Return the [x, y] coordinate for the center point of the cell that contains the specified text.  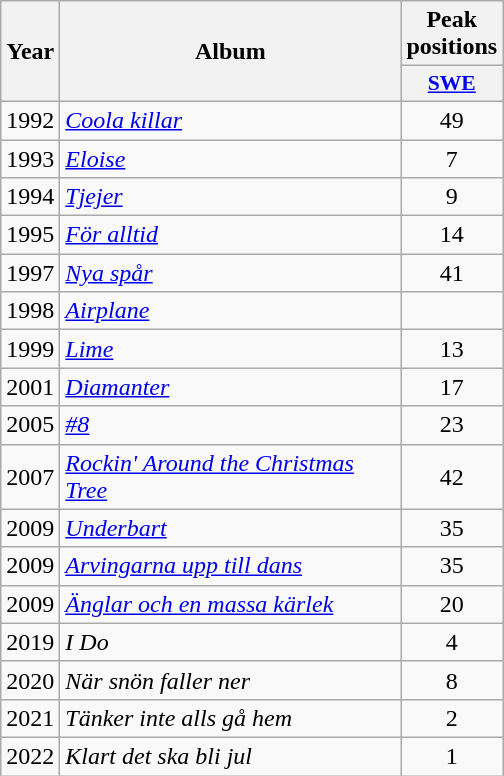
17 [452, 387]
1995 [30, 235]
Lime [230, 349]
SWE [452, 84]
1999 [30, 349]
Coola killar [230, 120]
Diamanter [230, 387]
Nya spår [230, 273]
Arvingarna upp till dans [230, 566]
När snön faller ner [230, 680]
1 [452, 756]
1992 [30, 120]
Rockin' Around the Christmas Tree [230, 476]
Tänker inte alls gå hem [230, 718]
Klart det ska bli jul [230, 756]
2001 [30, 387]
14 [452, 235]
2022 [30, 756]
4 [452, 642]
2019 [30, 642]
Underbart [230, 528]
42 [452, 476]
13 [452, 349]
För alltid [230, 235]
7 [452, 159]
2020 [30, 680]
9 [452, 197]
1997 [30, 273]
Tjejer [230, 197]
Peak positions [452, 34]
8 [452, 680]
49 [452, 120]
2021 [30, 718]
2 [452, 718]
2007 [30, 476]
23 [452, 425]
Eloise [230, 159]
2005 [30, 425]
20 [452, 604]
Year [30, 52]
1998 [30, 311]
#8 [230, 425]
41 [452, 273]
1994 [30, 197]
Änglar och en massa kärlek [230, 604]
Album [230, 52]
I Do [230, 642]
1993 [30, 159]
Airplane [230, 311]
